Capture the cell that displays the provided text and extract its [x, y] central coordinate. 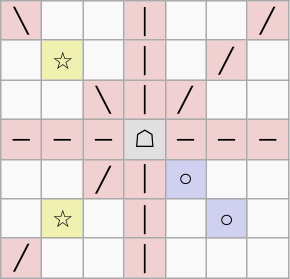
☖ [144, 139]
